Output the [x, y] coordinate of the center of the cell containing the given text.  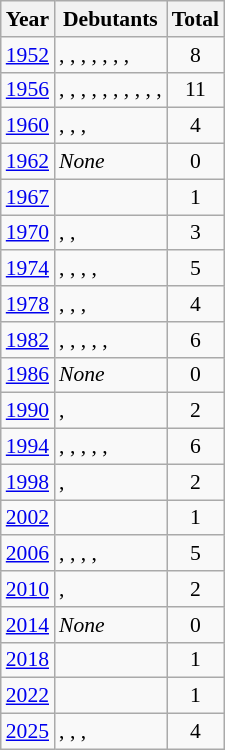
2014 [28, 625]
11 [196, 90]
8 [196, 55]
1986 [28, 375]
Total [196, 19]
, , [110, 233]
2025 [28, 732]
3 [196, 233]
1974 [28, 269]
2018 [28, 660]
1982 [28, 340]
1960 [28, 126]
1990 [28, 411]
1952 [28, 55]
1967 [28, 197]
2022 [28, 696]
2006 [28, 554]
1962 [28, 162]
2010 [28, 589]
1970 [28, 233]
, , , , , , , [110, 55]
, , , , , , , , , , [110, 90]
1994 [28, 447]
Year [28, 19]
Debutants [110, 19]
1978 [28, 304]
2002 [28, 518]
1956 [28, 90]
1998 [28, 482]
